Locate the cell with the specified text and output its [X, Y] center coordinate. 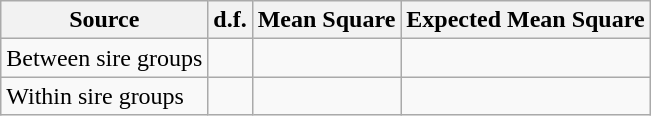
Within sire groups [104, 96]
Between sire groups [104, 58]
Mean Square [326, 20]
Expected Mean Square [526, 20]
Source [104, 20]
d.f. [230, 20]
